Detect which cell encompasses the target text, then output its [x, y] center coordinate. 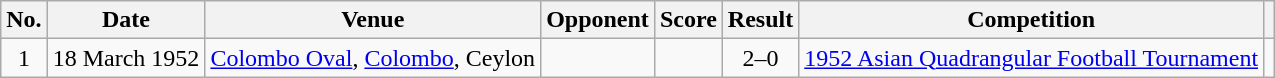
Opponent [598, 20]
Score [688, 20]
Result [760, 20]
Competition [1032, 20]
1952 Asian Quadrangular Football Tournament [1032, 58]
2–0 [760, 58]
No. [24, 20]
Colombo Oval, Colombo, Ceylon [373, 58]
18 March 1952 [126, 58]
Venue [373, 20]
1 [24, 58]
Date [126, 20]
